From the cell containing the given text, extract its center point as (x, y) coordinate. 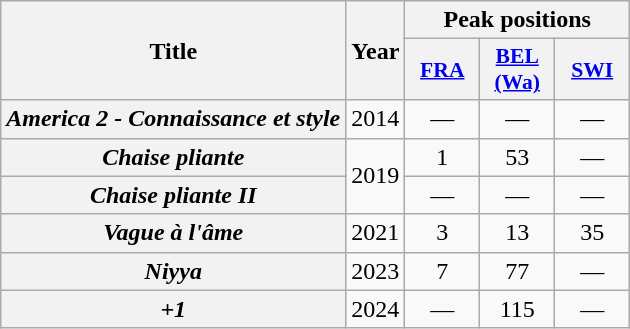
7 (442, 271)
Niyya (174, 271)
Peak positions (518, 20)
Title (174, 50)
2019 (376, 176)
13 (518, 233)
53 (518, 157)
3 (442, 233)
Year (376, 50)
1 (442, 157)
SWI (592, 70)
America 2 - Connaissance et style (174, 119)
Chaise pliante II (174, 195)
+1 (174, 309)
115 (518, 309)
Chaise pliante (174, 157)
2021 (376, 233)
77 (518, 271)
BEL (Wa) (518, 70)
2023 (376, 271)
2014 (376, 119)
FRA (442, 70)
35 (592, 233)
Vague à l'âme (174, 233)
2024 (376, 309)
